Locate the cell with the specified text and output its (X, Y) center coordinate. 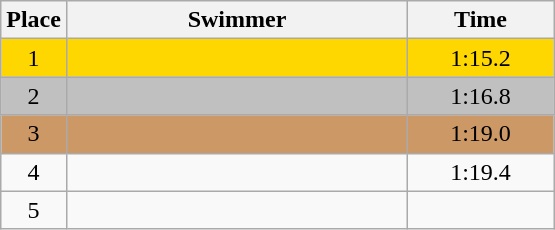
4 (34, 172)
5 (34, 210)
1:15.2 (481, 58)
1:16.8 (481, 96)
2 (34, 96)
Swimmer (236, 20)
Place (34, 20)
3 (34, 134)
Time (481, 20)
1:19.4 (481, 172)
1:19.0 (481, 134)
1 (34, 58)
